Search for the cell housing the specified text and yield its (X, Y) center coordinate. 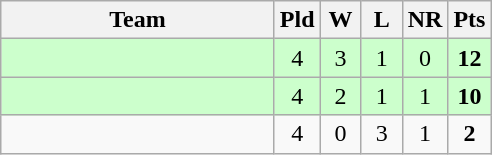
L (382, 20)
NR (425, 20)
Pts (470, 20)
Pld (297, 20)
W (340, 20)
Team (138, 20)
10 (470, 96)
12 (470, 58)
